From the cell containing the given text, extract its center point as [x, y] coordinate. 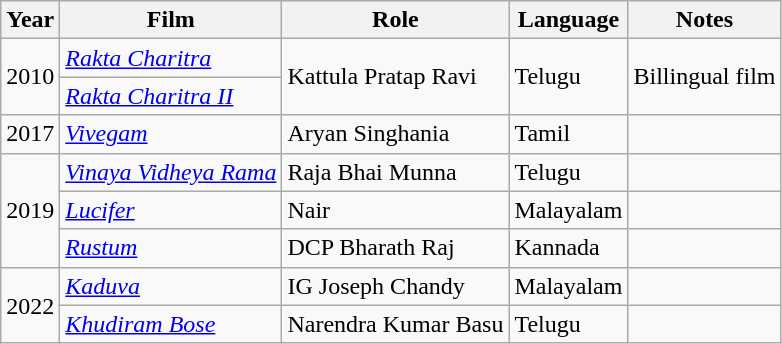
Language [568, 20]
2019 [30, 210]
Year [30, 20]
Lucifer [171, 210]
Raja Bhai Munna [396, 172]
Notes [704, 20]
Kaduva [171, 286]
2017 [30, 134]
Kannada [568, 248]
Vivegam [171, 134]
IG Joseph Chandy [396, 286]
Rustum [171, 248]
Role [396, 20]
Rakta Charitra [171, 58]
Tamil [568, 134]
Film [171, 20]
Billingual film [704, 77]
2010 [30, 77]
Vinaya Vidheya Rama [171, 172]
Rakta Charitra II [171, 96]
2022 [30, 305]
DCP Bharath Raj [396, 248]
Narendra Kumar Basu [396, 324]
Aryan Singhania [396, 134]
Nair [396, 210]
Kattula Pratap Ravi [396, 77]
Khudiram Bose [171, 324]
